Locate the cell with the specified text and output its (x, y) center coordinate. 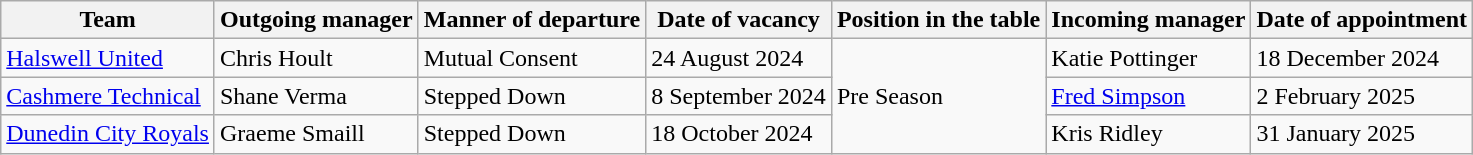
Shane Verma (316, 96)
Katie Pottinger (1148, 58)
Fred Simpson (1148, 96)
18 December 2024 (1362, 58)
Incoming manager (1148, 20)
Cashmere Technical (108, 96)
Mutual Consent (532, 58)
Chris Hoult (316, 58)
31 January 2025 (1362, 134)
Graeme Smaill (316, 134)
Position in the table (938, 20)
Dunedin City Royals (108, 134)
Kris Ridley (1148, 134)
Halswell United (108, 58)
18 October 2024 (739, 134)
Pre Season (938, 96)
Outgoing manager (316, 20)
Manner of departure (532, 20)
24 August 2024 (739, 58)
8 September 2024 (739, 96)
Team (108, 20)
Date of vacancy (739, 20)
2 February 2025 (1362, 96)
Date of appointment (1362, 20)
